Identify which cell holds the provided text, then report its (x, y) central coordinate. 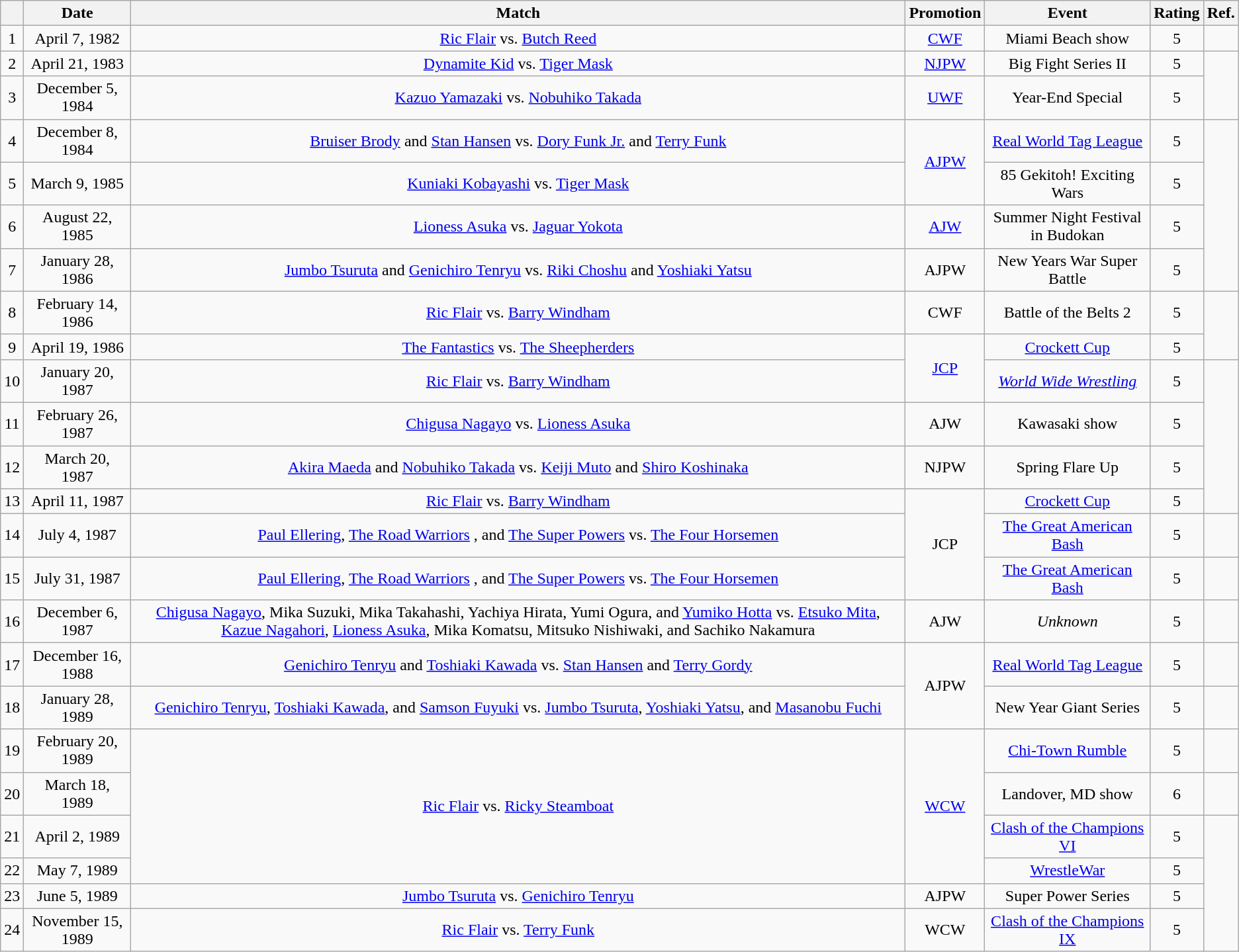
Match (518, 13)
The Fantastics vs. The Sheepherders (518, 347)
July 4, 1987 (77, 536)
Big Fight Series II (1068, 64)
7 (12, 270)
April 11, 1987 (77, 501)
10 (12, 381)
Summer Night Festival in Budokan (1068, 226)
April 19, 1986 (77, 347)
New Year Giant Series (1068, 708)
21 (12, 836)
Year-End Special (1068, 98)
Kawasaki show (1068, 423)
85 Gekitoh! Exciting Wars (1068, 184)
23 (12, 896)
Landover, MD show (1068, 794)
April 21, 1983 (77, 64)
Date (77, 13)
Ric Flair vs. Terry Funk (518, 930)
April 7, 1982 (77, 38)
13 (12, 501)
Clash of the Champions IX (1068, 930)
February 26, 1987 (77, 423)
August 22, 1985 (77, 226)
Ref. (1220, 13)
December 16, 1988 (77, 664)
World Wide Wrestling (1068, 381)
3 (12, 98)
December 6, 1987 (77, 622)
April 2, 1989 (77, 836)
11 (12, 423)
Clash of the Champions VI (1068, 836)
Kuniaki Kobayashi vs. Tiger Mask (518, 184)
16 (12, 622)
Bruiser Brody and Stan Hansen vs. Dory Funk Jr. and Terry Funk (518, 140)
June 5, 1989 (77, 896)
March 18, 1989 (77, 794)
22 (12, 871)
14 (12, 536)
Dynamite Kid vs. Tiger Mask (518, 64)
Battle of the Belts 2 (1068, 312)
February 14, 1986 (77, 312)
January 20, 1987 (77, 381)
Kazuo Yamazaki vs. Nobuhiko Takada (518, 98)
18 (12, 708)
15 (12, 578)
Rating (1177, 13)
January 28, 1986 (77, 270)
November 15, 1989 (77, 930)
February 20, 1989 (77, 750)
Ric Flair vs. Ricky Steamboat (518, 806)
12 (12, 467)
Event (1068, 13)
Spring Flare Up (1068, 467)
Super Power Series (1068, 896)
May 7, 1989 (77, 871)
9 (12, 347)
WrestleWar (1068, 871)
1 (12, 38)
January 28, 1989 (77, 708)
December 5, 1984 (77, 98)
Chigusa Nagayo vs. Lioness Asuka (518, 423)
Genichiro Tenryu, Toshiaki Kawada, and Samson Fuyuki vs. Jumbo Tsuruta, Yoshiaki Yatsu, and Masanobu Fuchi (518, 708)
2 (12, 64)
March 20, 1987 (77, 467)
Akira Maeda and Nobuhiko Takada vs. Keiji Muto and Shiro Koshinaka (518, 467)
Genichiro Tenryu and Toshiaki Kawada vs. Stan Hansen and Terry Gordy (518, 664)
Unknown (1068, 622)
Ric Flair vs. Butch Reed (518, 38)
July 31, 1987 (77, 578)
19 (12, 750)
Jumbo Tsuruta and Genichiro Tenryu vs. Riki Choshu and Yoshiaki Yatsu (518, 270)
Lioness Asuka vs. Jaguar Yokota (518, 226)
Jumbo Tsuruta vs. Genichiro Tenryu (518, 896)
New Years War Super Battle (1068, 270)
17 (12, 664)
20 (12, 794)
4 (12, 140)
Chi-Town Rumble (1068, 750)
Miami Beach show (1068, 38)
Promotion (945, 13)
24 (12, 930)
March 9, 1985 (77, 184)
December 8, 1984 (77, 140)
8 (12, 312)
UWF (945, 98)
